Return the [x, y] coordinate for the center point of the cell that contains the specified text.  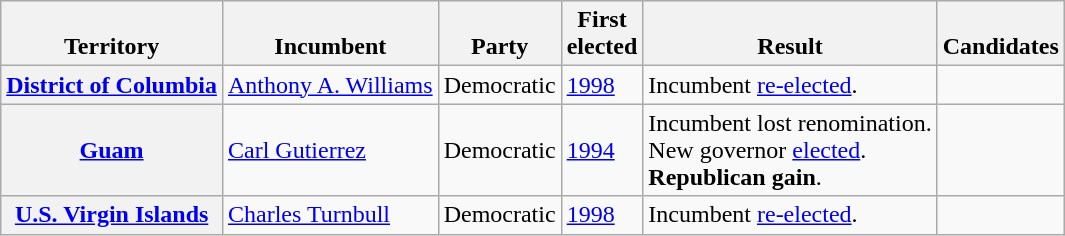
Anthony A. Williams [330, 85]
Firstelected [602, 34]
Incumbent [330, 34]
Territory [112, 34]
District of Columbia [112, 85]
Guam [112, 150]
Party [500, 34]
Incumbent lost renomination.New governor elected.Republican gain. [790, 150]
Candidates [1000, 34]
U.S. Virgin Islands [112, 215]
Charles Turnbull [330, 215]
Carl Gutierrez [330, 150]
1994 [602, 150]
Result [790, 34]
